Return the [x, y] coordinate for the center point of the cell that contains the specified text.  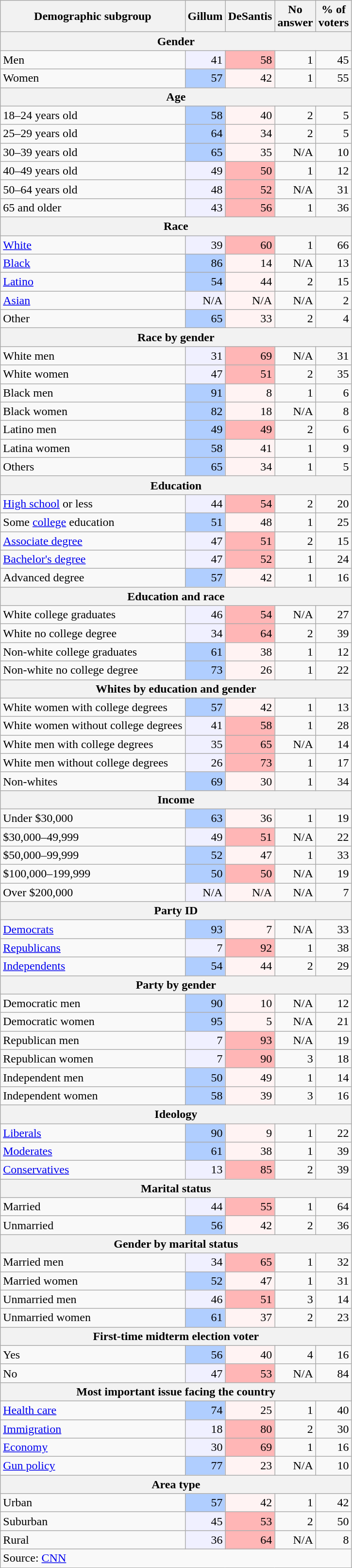
Most important issue facing the country [176, 1392]
DeSantis [250, 17]
Noanswer [295, 17]
Asian [93, 300]
30–39 years old [93, 152]
91 [205, 393]
Unmarried [93, 1225]
Women [93, 78]
Health care [93, 1410]
17 [334, 763]
Gillum [205, 17]
First-time midterm election voter [176, 1336]
Men [93, 60]
Black women [93, 411]
85 [250, 1170]
Others [93, 467]
Democratic women [93, 1022]
% ofvoters [334, 17]
32 [334, 1262]
Latino men [93, 430]
50–64 years old [93, 189]
29 [334, 966]
Race by gender [176, 337]
37 [250, 1318]
Under $30,000 [93, 818]
Married [93, 1207]
18–24 years old [93, 115]
$30,000–49,999 [93, 836]
Rural [93, 1540]
Republican women [93, 1059]
60 [250, 244]
Gun policy [93, 1466]
84 [334, 1373]
Race [176, 226]
High school or less [93, 504]
Over $200,000 [93, 892]
28 [334, 726]
40–49 years old [93, 171]
Conservatives [93, 1170]
Education [176, 485]
White men without college degrees [93, 763]
43 [205, 208]
Married men [93, 1262]
Education and race [176, 596]
Unmarried women [93, 1318]
Democratic men [93, 1003]
Republicans [93, 948]
Non-white no college degree [93, 670]
Some college education [93, 522]
66 [334, 244]
Whites by education and gender [176, 689]
Married women [93, 1281]
White no college degree [93, 633]
White college graduates [93, 615]
White men with college degrees [93, 744]
80 [250, 1429]
Independents [93, 966]
No [93, 1373]
65 and older [93, 208]
White women [93, 374]
Bachelor's degree [93, 559]
25–29 years old [93, 134]
Party by gender [176, 985]
Other [93, 319]
92 [250, 948]
White [93, 244]
27 [334, 615]
Republican men [93, 1040]
White men [93, 356]
Marital status [176, 1188]
24 [334, 559]
Income [176, 800]
$100,000–199,999 [93, 874]
Suburban [93, 1521]
Independent men [93, 1077]
Advanced degree [93, 578]
Independent women [93, 1096]
Immigration [93, 1429]
$50,000–99,999 [93, 855]
Black [93, 263]
Non-whites [93, 781]
Ideology [176, 1114]
White women with college degrees [93, 707]
White women without college degrees [93, 726]
Unmarried men [93, 1299]
21 [334, 1022]
Urban [93, 1503]
Source: CNN [176, 1558]
Gender [176, 41]
20 [334, 504]
Moderates [93, 1151]
Democrats [93, 929]
Area type [176, 1484]
95 [205, 1022]
Economy [93, 1447]
Black men [93, 393]
Gender by marital status [176, 1244]
63 [205, 818]
Liberals [93, 1133]
Age [176, 97]
Latina women [93, 448]
Demographic subgroup [93, 17]
77 [205, 1466]
86 [205, 263]
Non-white college graduates [93, 652]
Yes [93, 1355]
Latino [93, 282]
Party ID [176, 911]
82 [205, 411]
74 [205, 1410]
Associate degree [93, 541]
